Determine the [x, y] coordinate at the center of the cell enclosing the given text.  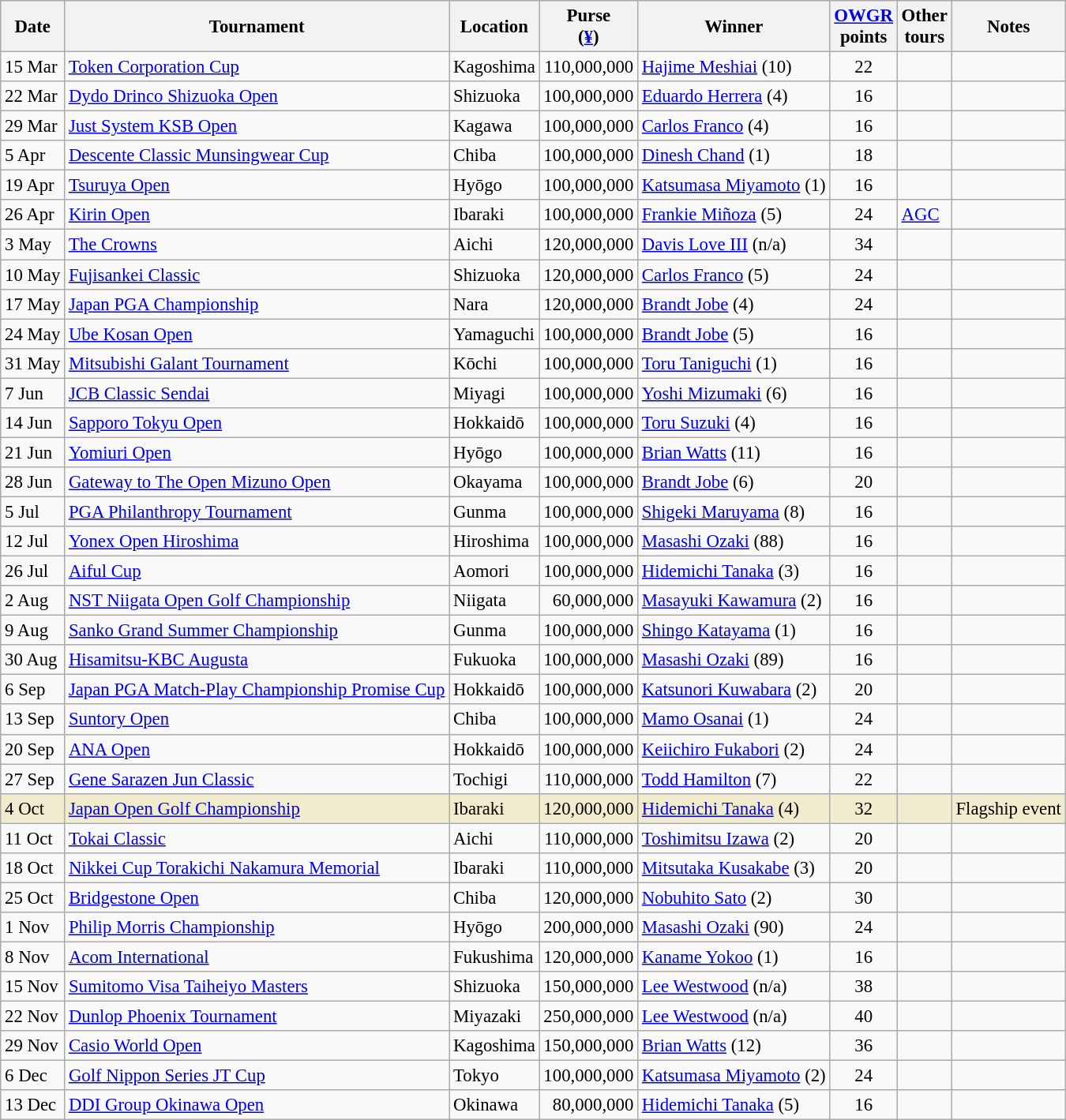
32 [864, 808]
15 Nov [33, 987]
Okinawa [494, 1105]
Date [33, 27]
Hisamitsu-KBC Augusta [257, 660]
13 Sep [33, 720]
Mitsutaka Kusakabe (3) [734, 868]
Hiroshima [494, 541]
Tournament [257, 27]
Hidemichi Tanaka (3) [734, 571]
Bridgestone Open [257, 897]
13 Dec [33, 1105]
Mamo Osanai (1) [734, 720]
Yamaguchi [494, 334]
Kagawa [494, 126]
Philip Morris Championship [257, 927]
Brandt Jobe (4) [734, 304]
24 May [33, 334]
Hidemichi Tanaka (4) [734, 808]
Miyagi [494, 393]
22 Nov [33, 1017]
Hajime Meshiai (10) [734, 67]
Aomori [494, 571]
Just System KSB Open [257, 126]
Suntory Open [257, 720]
11 Oct [33, 838]
Dunlop Phoenix Tournament [257, 1017]
22 Mar [33, 96]
Keiichiro Fukabori (2) [734, 749]
PGA Philanthropy Tournament [257, 511]
6 Dec [33, 1076]
28 Jun [33, 482]
Brian Watts (11) [734, 452]
10 May [33, 275]
26 Apr [33, 215]
20 Sep [33, 749]
25 Oct [33, 897]
12 Jul [33, 541]
Todd Hamilton (7) [734, 779]
29 Mar [33, 126]
Davis Love III (n/a) [734, 245]
Masashi Ozaki (90) [734, 927]
Katsumasa Miyamoto (1) [734, 185]
Othertours [924, 27]
6 Sep [33, 690]
Masashi Ozaki (88) [734, 541]
Location [494, 27]
Brandt Jobe (5) [734, 334]
Masashi Ozaki (89) [734, 660]
Dinesh Chand (1) [734, 155]
Ube Kosan Open [257, 334]
250,000,000 [588, 1017]
27 Sep [33, 779]
30 Aug [33, 660]
Yomiuri Open [257, 452]
5 Jul [33, 511]
Mitsubishi Galant Tournament [257, 363]
Nobuhito Sato (2) [734, 897]
26 Jul [33, 571]
Purse(¥) [588, 27]
Fujisankei Classic [257, 275]
Fukuoka [494, 660]
Dydo Drinco Shizuoka Open [257, 96]
Kaname Yokoo (1) [734, 957]
Acom International [257, 957]
Toshimitsu Izawa (2) [734, 838]
Toru Taniguchi (1) [734, 363]
Katsumasa Miyamoto (2) [734, 1076]
Nara [494, 304]
200,000,000 [588, 927]
Gene Sarazen Jun Classic [257, 779]
31 May [33, 363]
Yoshi Mizumaki (6) [734, 393]
4 Oct [33, 808]
Shigeki Maruyama (8) [734, 511]
AGC [924, 215]
1 Nov [33, 927]
Brian Watts (12) [734, 1046]
JCB Classic Sendai [257, 393]
18 [864, 155]
21 Jun [33, 452]
Eduardo Herrera (4) [734, 96]
29 Nov [33, 1046]
Nikkei Cup Torakichi Nakamura Memorial [257, 868]
NST Niigata Open Golf Championship [257, 601]
40 [864, 1017]
8 Nov [33, 957]
Fukushima [494, 957]
Tsuruya Open [257, 185]
Miyazaki [494, 1017]
Carlos Franco (5) [734, 275]
60,000,000 [588, 601]
Gateway to The Open Mizuno Open [257, 482]
Shingo Katayama (1) [734, 631]
Token Corporation Cup [257, 67]
Tokyo [494, 1076]
Japan PGA Match-Play Championship Promise Cup [257, 690]
Katsunori Kuwabara (2) [734, 690]
DDI Group Okinawa Open [257, 1105]
7 Jun [33, 393]
2 Aug [33, 601]
34 [864, 245]
Niigata [494, 601]
17 May [33, 304]
Sapporo Tokyu Open [257, 423]
Frankie Miñoza (5) [734, 215]
Kirin Open [257, 215]
The Crowns [257, 245]
38 [864, 987]
Winner [734, 27]
Okayama [494, 482]
9 Aug [33, 631]
Carlos Franco (4) [734, 126]
Golf Nippon Series JT Cup [257, 1076]
Sumitomo Visa Taiheiyo Masters [257, 987]
OWGRpoints [864, 27]
Sanko Grand Summer Championship [257, 631]
Aiful Cup [257, 571]
19 Apr [33, 185]
Japan PGA Championship [257, 304]
Casio World Open [257, 1046]
Tochigi [494, 779]
80,000,000 [588, 1105]
Masayuki Kawamura (2) [734, 601]
18 Oct [33, 868]
Japan Open Golf Championship [257, 808]
Brandt Jobe (6) [734, 482]
5 Apr [33, 155]
ANA Open [257, 749]
14 Jun [33, 423]
Notes [1008, 27]
Toru Suzuki (4) [734, 423]
3 May [33, 245]
36 [864, 1046]
Hidemichi Tanaka (5) [734, 1105]
Tokai Classic [257, 838]
30 [864, 897]
Yonex Open Hiroshima [257, 541]
Kōchi [494, 363]
Flagship event [1008, 808]
Descente Classic Munsingwear Cup [257, 155]
15 Mar [33, 67]
